Output the [X, Y] coordinate of the center of the cell containing the given text.  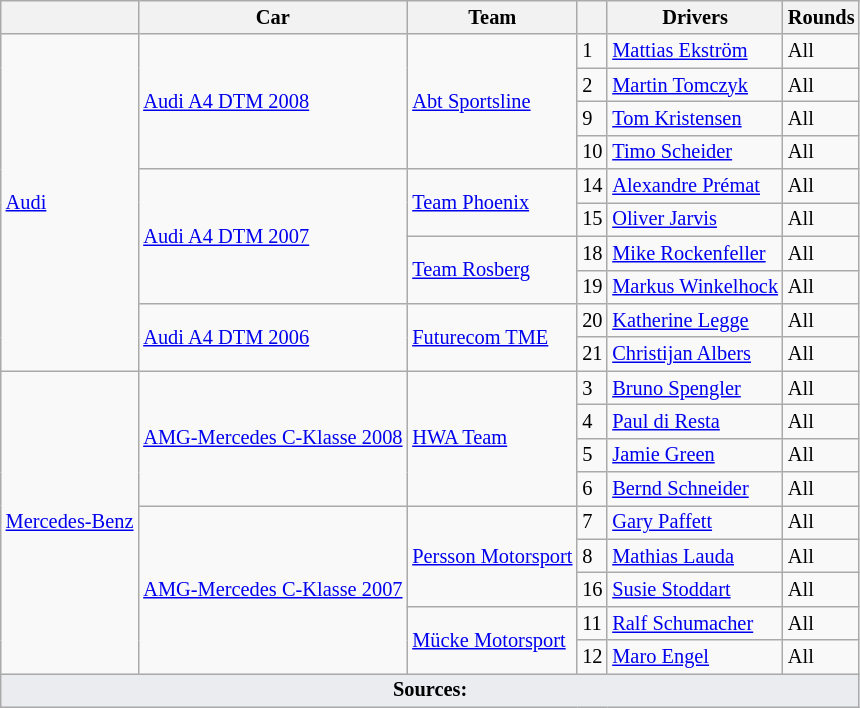
Bruno Spengler [695, 388]
Mercedes-Benz [70, 522]
Abt Sportsline [492, 102]
15 [592, 219]
20 [592, 320]
Car [272, 17]
12 [592, 657]
Katherine Legge [695, 320]
Team Phoenix [492, 202]
Audi [70, 202]
Oliver Jarvis [695, 219]
HWA Team [492, 438]
9 [592, 118]
Mike Rockenfeller [695, 253]
5 [592, 455]
Ralf Schumacher [695, 623]
1 [592, 51]
Timo Scheider [695, 152]
Gary Paffett [695, 522]
Alexandre Prémat [695, 186]
11 [592, 623]
4 [592, 421]
Martin Tomczyk [695, 85]
Paul di Resta [695, 421]
Audi A4 DTM 2008 [272, 102]
Audi A4 DTM 2007 [272, 236]
Maro Engel [695, 657]
Mathias Lauda [695, 556]
Drivers [695, 17]
Team [492, 17]
3 [592, 388]
8 [592, 556]
Sources: [430, 690]
Jamie Green [695, 455]
Markus Winkelhock [695, 287]
21 [592, 354]
Bernd Schneider [695, 489]
AMG-Mercedes C-Klasse 2008 [272, 438]
Tom Kristensen [695, 118]
Mattias Ekström [695, 51]
Persson Motorsport [492, 556]
Susie Stoddart [695, 589]
6 [592, 489]
19 [592, 287]
10 [592, 152]
2 [592, 85]
Audi A4 DTM 2006 [272, 336]
Futurecom TME [492, 336]
Rounds [822, 17]
Christijan Albers [695, 354]
16 [592, 589]
Mücke Motorsport [492, 640]
Team Rosberg [492, 270]
14 [592, 186]
AMG-Mercedes C-Klasse 2007 [272, 589]
7 [592, 522]
18 [592, 253]
